For the text-containing cell, return its midpoint in [X, Y] coordinate format. 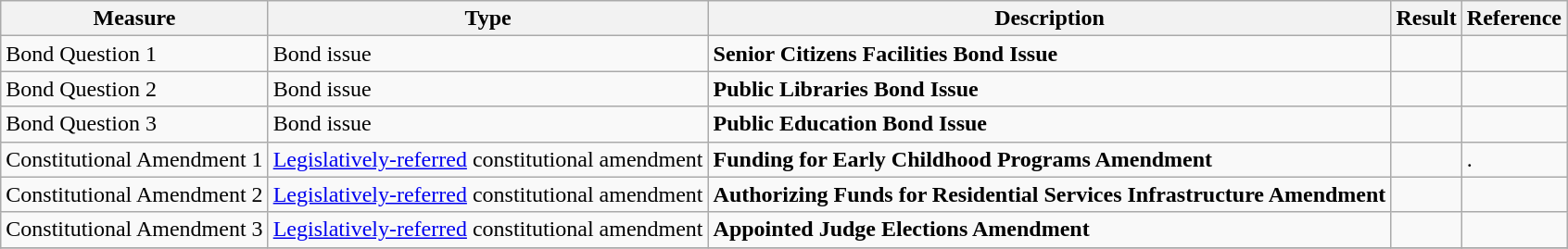
Reference [1514, 19]
Bond Question 1 [134, 54]
Appointed Judge Elections Amendment [1049, 230]
Constitutional Amendment 3 [134, 230]
Senior Citizens Facilities Bond Issue [1049, 54]
Constitutional Amendment 2 [134, 194]
Public Libraries Bond Issue [1049, 89]
Authorizing Funds for Residential Services Infrastructure Amendment [1049, 194]
. [1514, 159]
Measure [134, 19]
Constitutional Amendment 1 [134, 159]
Bond Question 2 [134, 89]
Public Education Bond Issue [1049, 124]
Result [1426, 19]
Bond Question 3 [134, 124]
Type [487, 19]
Funding for Early Childhood Programs Amendment [1049, 159]
Description [1049, 19]
